Provide the [x, y] coordinate of the cell's center where the given text is located.  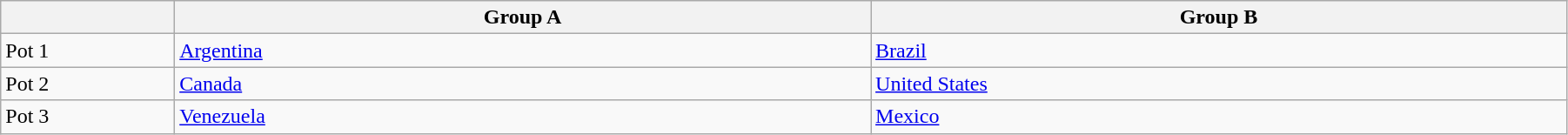
Mexico [1219, 117]
Brazil [1219, 51]
Pot 1 [88, 51]
Pot 3 [88, 117]
Argentina [523, 51]
Venezuela [523, 117]
United States [1219, 84]
Canada [523, 84]
Group B [1219, 17]
Group A [523, 17]
Pot 2 [88, 84]
